Extract the [x, y] coordinate from the center of the cell holding the provided text.  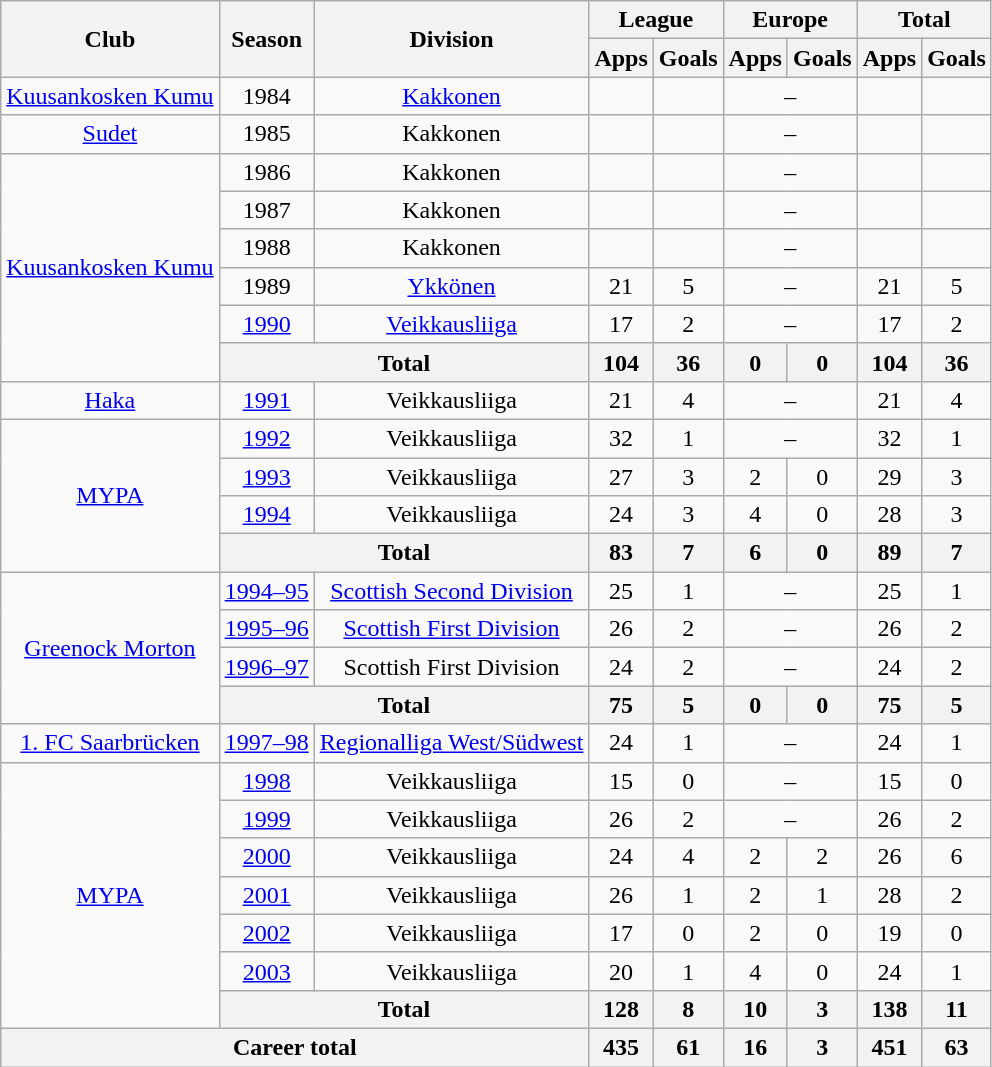
Division [452, 39]
1988 [266, 248]
8 [688, 1009]
20 [621, 971]
2002 [266, 933]
Europe [790, 20]
Regionalliga West/Südwest [452, 743]
1995–96 [266, 629]
Haka [110, 400]
16 [755, 1047]
2001 [266, 895]
Sudet [110, 134]
63 [957, 1047]
451 [889, 1047]
1997–98 [266, 743]
1992 [266, 438]
1985 [266, 134]
435 [621, 1047]
1994 [266, 515]
Greenock Morton [110, 648]
19 [889, 933]
League [656, 20]
1994–95 [266, 591]
1991 [266, 400]
Career total [295, 1047]
Scottish Second Division [452, 591]
128 [621, 1009]
1998 [266, 781]
89 [889, 553]
2003 [266, 971]
11 [957, 1009]
1. FC Saarbrücken [110, 743]
Season [266, 39]
1990 [266, 324]
138 [889, 1009]
29 [889, 477]
1996–97 [266, 667]
1993 [266, 477]
Club [110, 39]
2000 [266, 857]
1999 [266, 819]
Ykkönen [452, 286]
1984 [266, 96]
1987 [266, 210]
1986 [266, 172]
1989 [266, 286]
27 [621, 477]
10 [755, 1009]
83 [621, 553]
61 [688, 1047]
